Search for the cell housing the specified text and yield its (x, y) center coordinate. 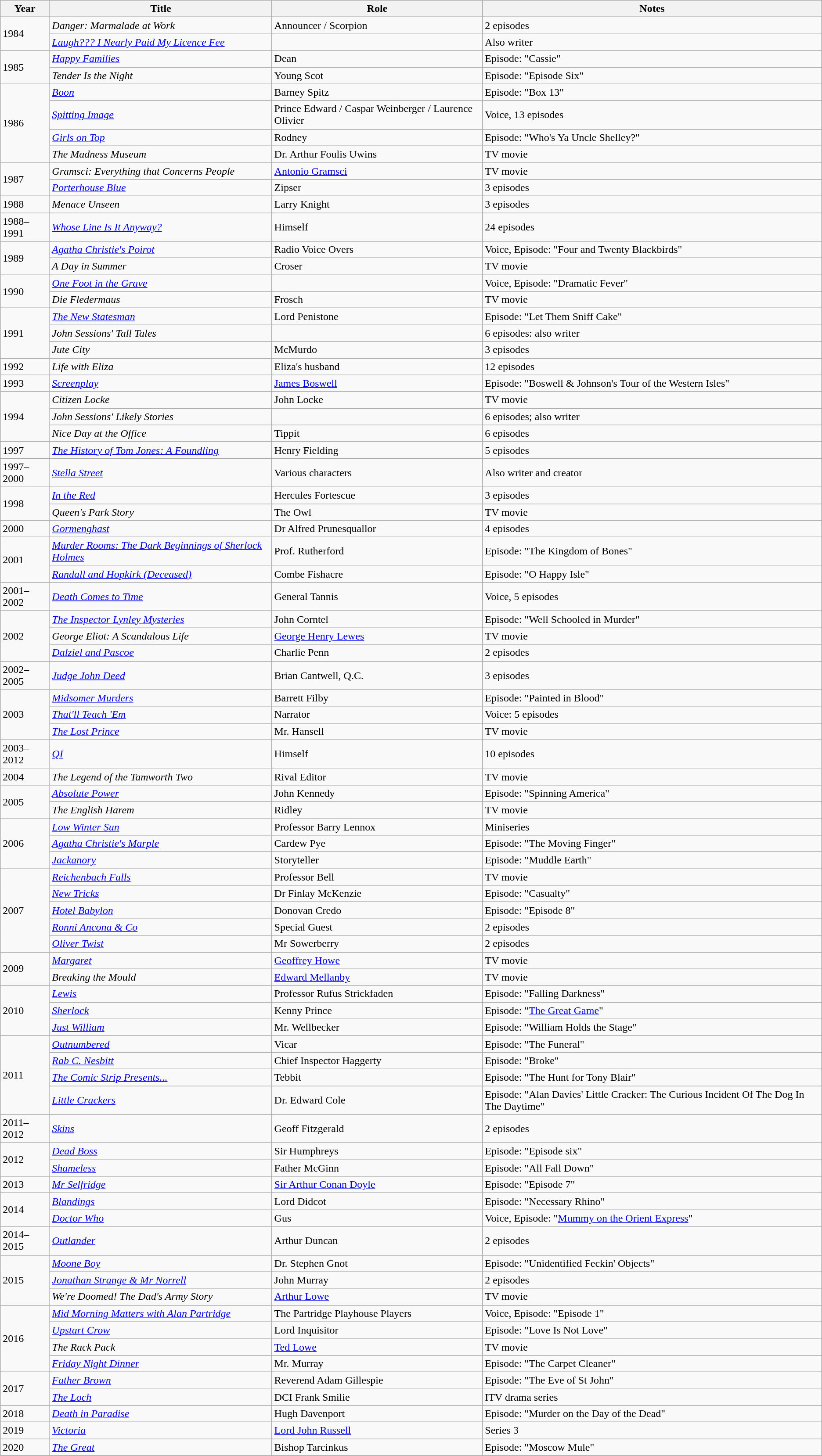
Menace Unseen (161, 204)
24 episodes (652, 226)
2003–2012 (25, 754)
George Henry Lewes (377, 636)
Episode: "William Holds the Stage" (652, 1027)
Hercules Fortescue (377, 495)
Ronni Ancona & Co (161, 927)
Lord Inquisitor (377, 1330)
Tebbit (377, 1077)
5 episodes (652, 450)
Mr Sowerberry (377, 944)
John Locke (377, 400)
Dr Finlay McKenzie (377, 894)
2002–2005 (25, 675)
Judge John Deed (161, 675)
Voice, Episode: "Episode 1" (652, 1313)
2007 (25, 910)
John Corntel (377, 619)
Queen's Park Story (161, 512)
2006 (25, 843)
1988–1991 (25, 226)
Voice: 5 episodes (652, 715)
Episode: "Broke" (652, 1061)
Antonio Gramsci (377, 171)
Combe Fishacre (377, 574)
In the Red (161, 495)
Episode: "Necessary Rhino" (652, 1201)
Episode: "The Eve of St John" (652, 1380)
Episode: "The Moving Finger" (652, 844)
Barrett Filby (377, 698)
Outnumbered (161, 1044)
Death in Paradise (161, 1414)
Tender Is the Night (161, 75)
The Comic Strip Presents... (161, 1077)
Stella Street (161, 472)
1988 (25, 204)
Role (377, 9)
Father McGinn (377, 1168)
Episode: "The Carpet Cleaner" (652, 1363)
Notes (652, 9)
2013 (25, 1185)
Reichenbach Falls (161, 877)
Gormenghast (161, 529)
1986 (25, 123)
Spitting Image (161, 115)
Episode: "O Happy Isle" (652, 574)
Agatha Christie's Poirot (161, 250)
Voice, 5 episodes (652, 597)
Death Comes to Time (161, 597)
Episode: "Episode six" (652, 1151)
2004 (25, 777)
Episode: "Painted in Blood" (652, 698)
Blandings (161, 1201)
Announcer / Scorpion (377, 25)
Porterhouse Blue (161, 187)
Episode: "Boswell & Johnson's Tour of the Western Isles" (652, 383)
1985 (25, 67)
Voice, Episode: "Dramatic Fever" (652, 283)
Absolute Power (161, 793)
Lewis (161, 994)
Year (25, 9)
The Lost Prince (161, 731)
Series 3 (652, 1431)
The English Harem (161, 810)
The Loch (161, 1397)
Episode: "Casualty" (652, 894)
Episode: "The Hunt for Tony Blair" (652, 1077)
Sir Humphreys (377, 1151)
ITV drama series (652, 1397)
2005 (25, 802)
Mid Morning Matters with Alan Partridge (161, 1313)
1994 (25, 417)
Father Brown (161, 1380)
Happy Families (161, 59)
Episode: "Love Is Not Love" (652, 1330)
The History of Tom Jones: A Foundling (161, 450)
Episode: "Falling Darkness" (652, 994)
Moone Boy (161, 1263)
Screenplay (161, 383)
Rodney (377, 137)
Lord John Russell (377, 1431)
2014 (25, 1210)
Margaret (161, 960)
2017 (25, 1388)
Nice Day at the Office (161, 433)
1990 (25, 291)
1984 (25, 34)
Professor Barry Lennox (377, 827)
6 episodes (652, 433)
Brian Cantwell, Q.C. (377, 675)
1997 (25, 450)
2001–2002 (25, 597)
George Eliot: A Scandalous Life (161, 636)
6 episodes; also writer (652, 417)
Friday Night Dinner (161, 1363)
10 episodes (652, 754)
Voice, Episode: "Mummy on the Orient Express" (652, 1218)
1997–2000 (25, 472)
Also writer (652, 42)
Episode: "Episode 7" (652, 1185)
2011 (25, 1075)
Life with Eliza (161, 367)
Episode: "Episode 8" (652, 910)
Whose Line Is It Anyway? (161, 226)
Episode: "Unidentified Feckin' Objects" (652, 1263)
Larry Knight (377, 204)
Donovan Credo (377, 910)
Boon (161, 92)
2009 (25, 969)
Randall and Hopkirk (Deceased) (161, 574)
Hotel Babylon (161, 910)
Voice, 13 episodes (652, 115)
2016 (25, 1338)
General Tannis (377, 597)
1992 (25, 367)
The Inspector Lynley Mysteries (161, 619)
Episode: "Cassie" (652, 59)
Episode: "All Fall Down" (652, 1168)
Jonathan Strange & Mr Norrell (161, 1280)
Girls on Top (161, 137)
Dr. Arthur Foulis Uwins (377, 154)
Midsomer Murders (161, 698)
Doctor Who (161, 1218)
Various characters (377, 472)
Reverend Adam Gillespie (377, 1380)
Tippit (377, 433)
Geoff Fitzgerald (377, 1129)
Prince Edward / Caspar Weinberger / Laurence Olivier (377, 115)
Episode: "Murder on the Day of the Dead" (652, 1414)
Just William (161, 1027)
Mr. Wellbecker (377, 1027)
James Boswell (377, 383)
1993 (25, 383)
Professor Bell (377, 877)
That'll Teach 'Em (161, 715)
Narrator (377, 715)
Jute City (161, 350)
Rab C. Nesbitt (161, 1061)
Bishop Tarcinkus (377, 1447)
Sherlock (161, 1010)
Dead Boss (161, 1151)
2014–2015 (25, 1240)
Shameless (161, 1168)
Episode: "The Funeral" (652, 1044)
Prof. Rutherford (377, 551)
Eliza's husband (377, 367)
Little Crackers (161, 1100)
The New Statesman (161, 316)
Episode: "Box 13" (652, 92)
Kenny Prince (377, 1010)
1998 (25, 503)
John Sessions' Likely Stories (161, 417)
1989 (25, 258)
Voice, Episode: "Four and Twenty Blackbirds" (652, 250)
Geoffrey Howe (377, 960)
Mr. Murray (377, 1363)
Barney Spitz (377, 92)
Skins (161, 1129)
Sir Arthur Conan Doyle (377, 1185)
2012 (25, 1160)
New Tricks (161, 894)
Episode: "The Great Game" (652, 1010)
2003 (25, 715)
6 episodes: also writer (652, 333)
2010 (25, 1010)
Jackanory (161, 860)
Outlander (161, 1240)
Title (161, 9)
Ted Lowe (377, 1347)
Dalziel and Pascoe (161, 653)
The Owl (377, 512)
Episode: "Episode Six" (652, 75)
Dr Alfred Prunesquallor (377, 529)
Episode: "Well Schooled in Murder" (652, 619)
The Great (161, 1447)
Special Guest (377, 927)
Also writer and creator (652, 472)
John Kennedy (377, 793)
Low Winter Sun (161, 827)
Citizen Locke (161, 400)
The Legend of the Tamworth Two (161, 777)
Episode: "Spinning America" (652, 793)
Miniseries (652, 827)
John Sessions' Tall Tales (161, 333)
The Madness Museum (161, 154)
Gramsci: Everything that Concerns People (161, 171)
Croser (377, 266)
2001 (25, 560)
John Murray (377, 1280)
Episode: "Muddle Earth" (652, 860)
Charlie Penn (377, 653)
Victoria (161, 1431)
Danger: Marmalade at Work (161, 25)
Vicar (377, 1044)
Professor Rufus Strickfaden (377, 994)
2011–2012 (25, 1129)
Ridley (377, 810)
Henry Fielding (377, 450)
Storyteller (377, 860)
Mr Selfridge (161, 1185)
4 episodes (652, 529)
12 episodes (652, 367)
Episode: "Alan Davies' Little Cracker: The Curious Incident Of The Dog In The Daytime" (652, 1100)
2018 (25, 1414)
McMurdo (377, 350)
Episode: "Let Them Sniff Cake" (652, 316)
Young Scot (377, 75)
Rival Editor (377, 777)
2015 (25, 1280)
Upstart Crow (161, 1330)
2020 (25, 1447)
2002 (25, 636)
Zipser (377, 187)
Dr. Stephen Gnot (377, 1263)
Arthur Lowe (377, 1297)
Frosch (377, 300)
Murder Rooms: The Dark Beginnings of Sherlock Holmes (161, 551)
Die Fledermaus (161, 300)
The Partridge Playhouse Players (377, 1313)
Lord Penistone (377, 316)
2019 (25, 1431)
Gus (377, 1218)
QI (161, 754)
The Rack Pack (161, 1347)
Dean (377, 59)
Episode: "Moscow Mule" (652, 1447)
Radio Voice Overs (377, 250)
Hugh Davenport (377, 1414)
Oliver Twist (161, 944)
Arthur Duncan (377, 1240)
Episode: "Who's Ya Uncle Shelley?" (652, 137)
Agatha Christie's Marple (161, 844)
1991 (25, 333)
Cardew Pye (377, 844)
We're Doomed! The Dad's Army Story (161, 1297)
One Foot in the Grave (161, 283)
A Day in Summer (161, 266)
Dr. Edward Cole (377, 1100)
1987 (25, 179)
Mr. Hansell (377, 731)
Episode: "The Kingdom of Bones" (652, 551)
Breaking the Mould (161, 977)
Lord Didcot (377, 1201)
2000 (25, 529)
Chief Inspector Haggerty (377, 1061)
Edward Mellanby (377, 977)
Laugh??? I Nearly Paid My Licence Fee (161, 42)
DCI Frank Smilie (377, 1397)
